Provide the [x, y] coordinate of the cell's center where the given text is located.  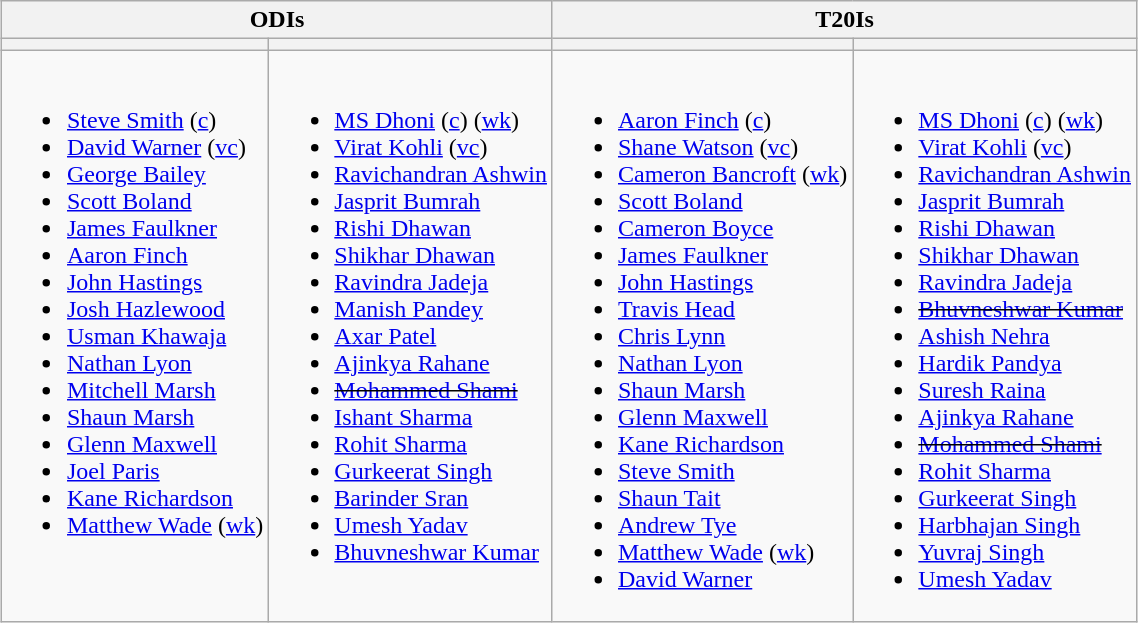
ODIs [276, 20]
T20Is [844, 20]
